Find where the given text appears and provide that cell's center as (x, y) coordinate. 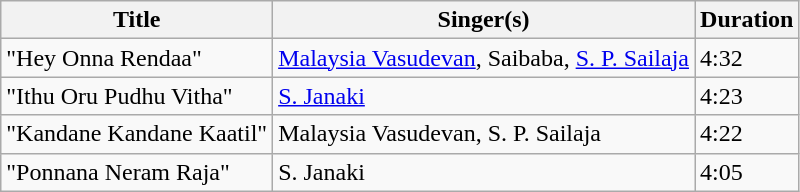
Malaysia Vasudevan, Saibaba, S. P. Sailaja (484, 58)
Malaysia Vasudevan, S. P. Sailaja (484, 134)
Singer(s) (484, 20)
4:23 (747, 96)
"Ithu Oru Pudhu Vitha" (137, 96)
4:05 (747, 172)
Title (137, 20)
4:32 (747, 58)
"Hey Onna Rendaa" (137, 58)
"Ponnana Neram Raja" (137, 172)
4:22 (747, 134)
Duration (747, 20)
"Kandane Kandane Kaatil" (137, 134)
